Extract the (X, Y) coordinate from the center of the cell holding the provided text.  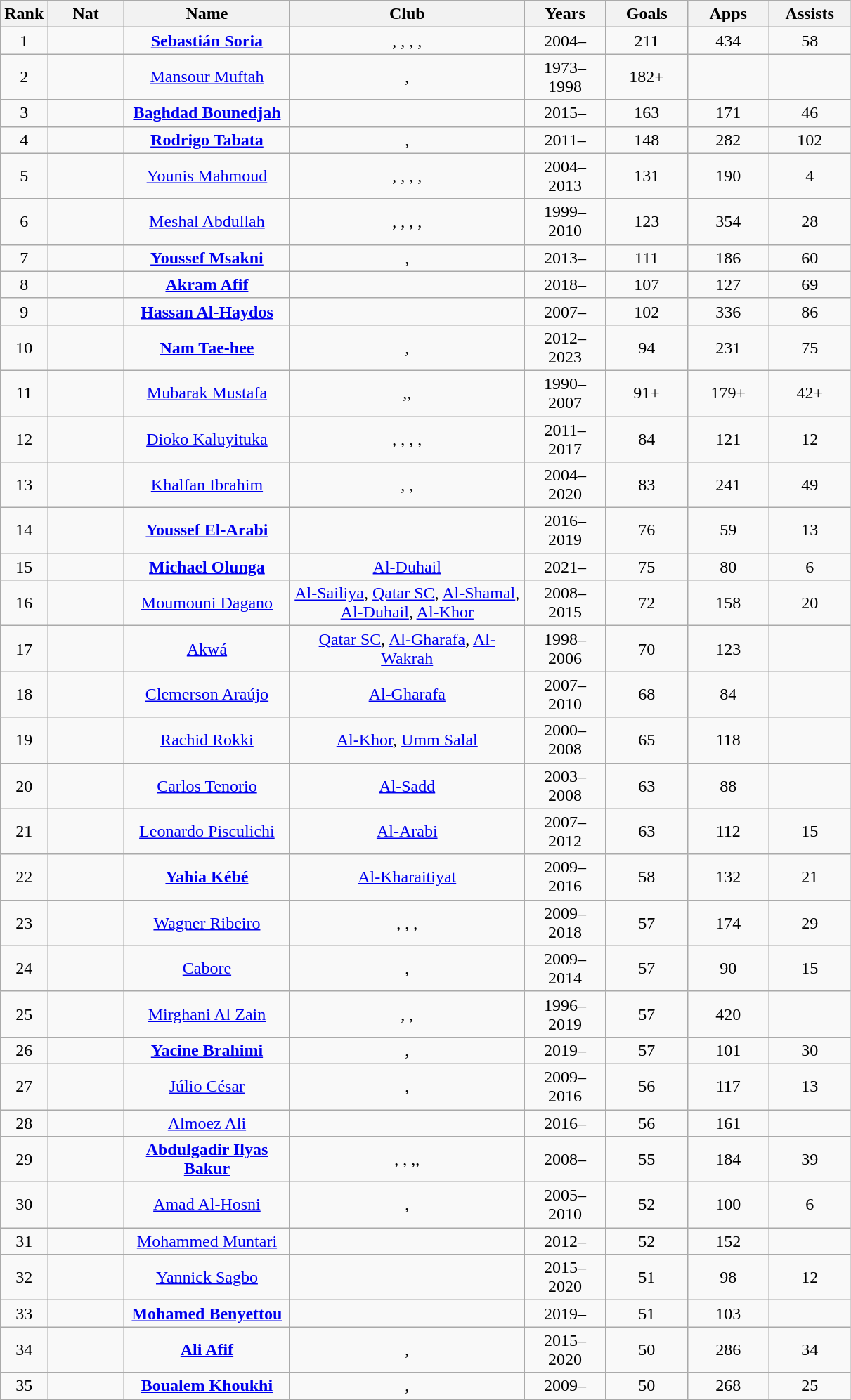
Khalfan Ibrahim (207, 485)
8 (24, 284)
2007– (565, 311)
55 (647, 1159)
83 (647, 485)
2003–2008 (565, 785)
Moumouni Dagano (207, 603)
Hassan Al-Haydos (207, 311)
2021– (565, 567)
Al-Khor, Umm Salal (407, 740)
1973–1998 (565, 77)
211 (647, 41)
9 (24, 311)
286 (728, 1350)
111 (647, 258)
3 (24, 113)
22 (24, 877)
Clemerson Araújo (207, 694)
1999–2010 (565, 222)
132 (728, 877)
Michael Olunga (207, 567)
2009–2018 (565, 923)
Mirghani Al Zain (207, 1014)
148 (647, 140)
336 (728, 311)
127 (728, 284)
Carlos Tenorio (207, 785)
24 (24, 968)
Al-Sadd (407, 785)
182+ (647, 77)
Rodrigo Tabata (207, 140)
72 (647, 603)
2015– (565, 113)
Years (565, 14)
Rachid Rokki (207, 740)
2008– (565, 1159)
23 (24, 923)
2016– (565, 1123)
101 (728, 1050)
Yacine Brahimi (207, 1050)
Mohamed Benyettou (207, 1314)
174 (728, 923)
Yannick Sagbo (207, 1277)
2000–2008 (565, 740)
2008–2015 (565, 603)
118 (728, 740)
91+ (647, 393)
231 (728, 347)
117 (728, 1086)
33 (24, 1314)
Ali Afif (207, 1350)
Al-Arabi (407, 832)
186 (728, 258)
Yahia Kébé (207, 877)
86 (810, 311)
Boualem Khoukhi (207, 1386)
39 (810, 1159)
18 (24, 694)
152 (728, 1241)
131 (647, 176)
32 (24, 1277)
42+ (810, 393)
Júlio César (207, 1086)
59 (728, 531)
Mubarak Mustafa (207, 393)
2012– (565, 1241)
2011–2017 (565, 438)
11 (24, 393)
Mohammed Muntari (207, 1241)
184 (728, 1159)
171 (728, 113)
90 (728, 968)
Cabore (207, 968)
Meshal Abdullah (207, 222)
Al-Gharafa (407, 694)
2009– (565, 1386)
49 (810, 485)
94 (647, 347)
268 (728, 1386)
2009–2014 (565, 968)
2 (24, 77)
Apps (728, 14)
,, (407, 393)
Club (407, 14)
2005–2010 (565, 1205)
60 (810, 258)
190 (728, 176)
100 (728, 1205)
434 (728, 41)
31 (24, 1241)
Sebastián Soria (207, 41)
112 (728, 832)
, , ,, (407, 1159)
88 (728, 785)
Nam Tae-hee (207, 347)
Akram Afif (207, 284)
2012–2023 (565, 347)
Al-Kharaitiyat (407, 877)
80 (728, 567)
2007–2012 (565, 832)
Nat (86, 14)
Leonardo Pisculichi (207, 832)
76 (647, 531)
2004– (565, 41)
179+ (728, 393)
Akwá (207, 649)
Abdulgadir Ilyas Bakur (207, 1159)
Youssef El-Arabi (207, 531)
1996–2019 (565, 1014)
Wagner Ribeiro (207, 923)
Rank (24, 14)
2004–2013 (565, 176)
Name (207, 14)
420 (728, 1014)
158 (728, 603)
2018– (565, 284)
2016–2019 (565, 531)
2011– (565, 140)
Qatar SC, Al-Gharafa, Al-Wakrah (407, 649)
7 (24, 258)
Mansour Muftah (207, 77)
2004–2020 (565, 485)
69 (810, 284)
Amad Al-Hosni (207, 1205)
Al-Sailiya, Qatar SC, Al-Shamal, Al-Duhail, Al-Khor (407, 603)
1998–2006 (565, 649)
70 (647, 649)
282 (728, 140)
Youssef Msakni (207, 258)
1 (24, 41)
241 (728, 485)
2013– (565, 258)
98 (728, 1277)
19 (24, 740)
5 (24, 176)
46 (810, 113)
27 (24, 1086)
65 (647, 740)
16 (24, 603)
Assists (810, 14)
14 (24, 531)
, , , (407, 923)
Almoez Ali (207, 1123)
Baghdad Bounedjah (207, 113)
35 (24, 1386)
163 (647, 113)
68 (647, 694)
10 (24, 347)
161 (728, 1123)
107 (647, 284)
121 (728, 438)
Al-Duhail (407, 567)
2007–2010 (565, 694)
Younis Mahmoud (207, 176)
17 (24, 649)
1990–2007 (565, 393)
26 (24, 1050)
103 (728, 1314)
354 (728, 222)
Dioko Kaluyituka (207, 438)
Goals (647, 14)
